Capture the cell that displays the provided text and extract its (x, y) central coordinate. 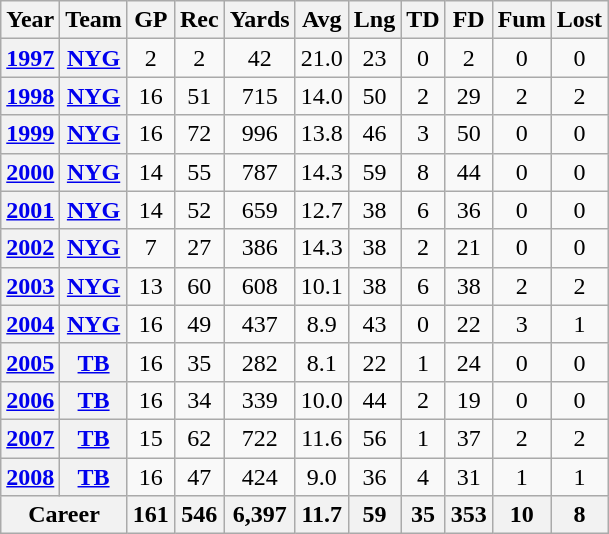
51 (199, 96)
Avg (322, 20)
Career (64, 515)
608 (260, 286)
1999 (30, 134)
8.1 (322, 362)
15 (150, 438)
31 (468, 477)
10 (522, 515)
8.9 (322, 324)
42 (260, 58)
34 (199, 400)
659 (260, 210)
787 (260, 172)
1998 (30, 96)
46 (374, 134)
2006 (30, 400)
13.8 (322, 134)
722 (260, 438)
2001 (30, 210)
11.6 (322, 438)
62 (199, 438)
55 (199, 172)
49 (199, 324)
2003 (30, 286)
56 (374, 438)
Fum (522, 20)
4 (423, 477)
13 (150, 286)
353 (468, 515)
Rec (199, 20)
2000 (30, 172)
386 (260, 248)
9.0 (322, 477)
715 (260, 96)
996 (260, 134)
37 (468, 438)
21.0 (322, 58)
2002 (30, 248)
2007 (30, 438)
6,397 (260, 515)
43 (374, 324)
424 (260, 477)
12.7 (322, 210)
52 (199, 210)
27 (199, 248)
14.0 (322, 96)
FD (468, 20)
437 (260, 324)
282 (260, 362)
11.7 (322, 515)
546 (199, 515)
10.1 (322, 286)
Yards (260, 20)
GP (150, 20)
161 (150, 515)
23 (374, 58)
29 (468, 96)
47 (199, 477)
Team (94, 20)
Year (30, 20)
TD (423, 20)
2004 (30, 324)
1997 (30, 58)
72 (199, 134)
339 (260, 400)
Lost (579, 20)
Lng (374, 20)
10.0 (322, 400)
2005 (30, 362)
2008 (30, 477)
7 (150, 248)
21 (468, 248)
60 (199, 286)
19 (468, 400)
24 (468, 362)
